Provide the [X, Y] coordinate of the cell's center where the given text is located.  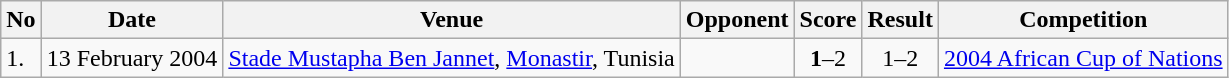
Result [900, 20]
13 February 2004 [132, 58]
Venue [452, 20]
1. [21, 58]
Stade Mustapha Ben Jannet, Monastir, Tunisia [452, 58]
2004 African Cup of Nations [1083, 58]
Opponent [737, 20]
Score [828, 20]
No [21, 20]
Competition [1083, 20]
Date [132, 20]
